Search for the cell housing the specified text and yield its (X, Y) center coordinate. 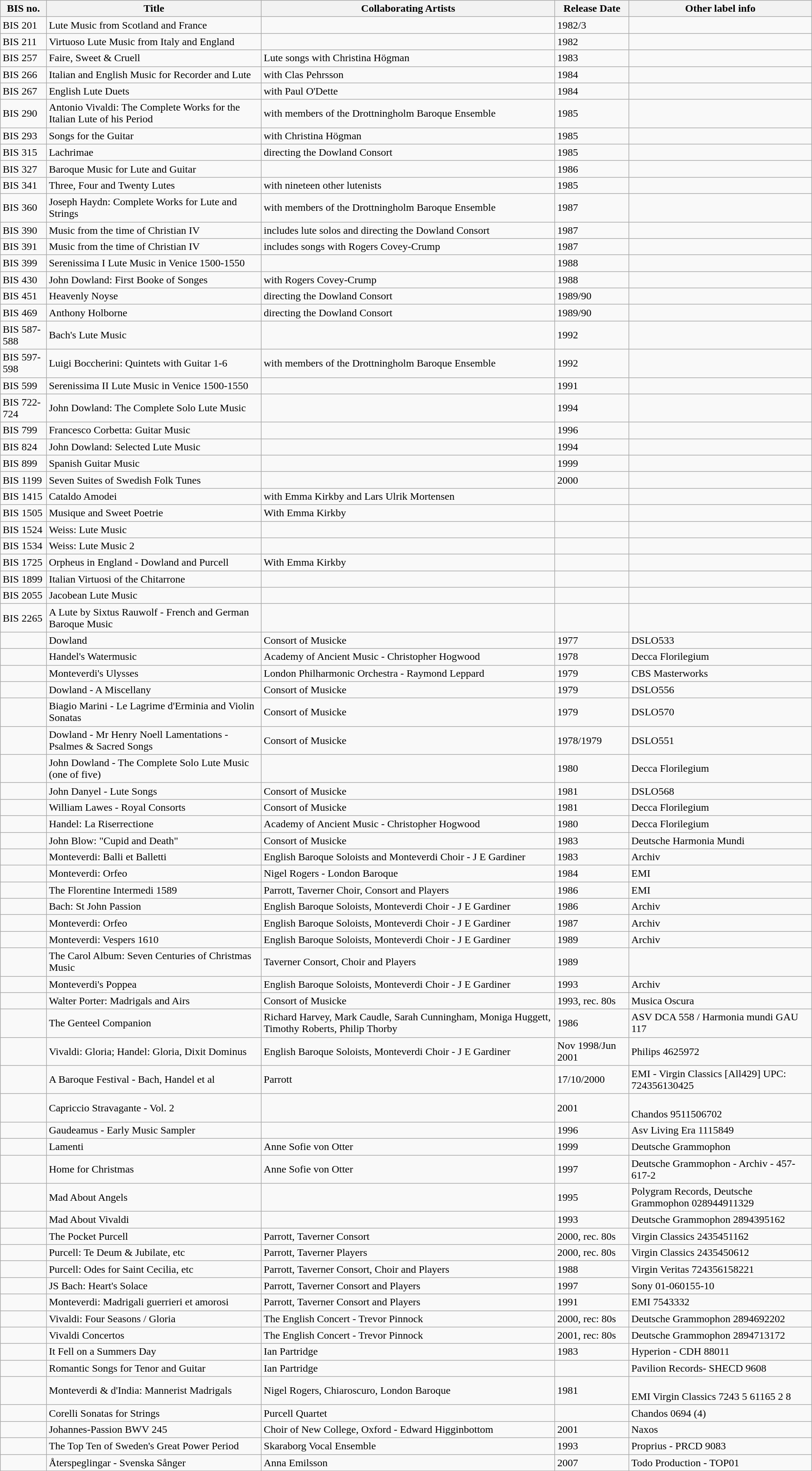
2000, rec: 80s (592, 1319)
Lute songs with Christina Högman (409, 58)
English Lute Duets (154, 91)
Dowland - A Miscellany (154, 690)
Handel's Watermusic (154, 657)
John Blow: "Cupid and Death" (154, 840)
includes lute solos and directing the Dowland Consort (409, 230)
BIS 201 (23, 25)
Richard Harvey, Mark Caudle, Sarah Cunningham, Moniga Huggett, Timothy Roberts, Philip Thorby (409, 1023)
2000 (592, 480)
Lamenti (154, 1147)
Monteverdi: Vespers 1610 (154, 940)
The Genteel Companion (154, 1023)
Baroque Music for Lute and Guitar (154, 169)
Italian Virtuosi of the Chitarrone (154, 579)
BIS 599 (23, 386)
Serenissima I Lute Music in Venice 1500-1550 (154, 263)
Vivaldi: Four Seasons / Gloria (154, 1319)
John Dowland - The Complete Solo Lute Music (one of five) (154, 769)
Pavilion Records- SHECD 9608 (720, 1368)
Nov 1998/Jun 2001 (592, 1052)
William Lawes - Royal Consorts (154, 807)
includes songs with Rogers Covey-Crump (409, 247)
EMI - Virgin Classics [All429] UPC: 724356130425 (720, 1079)
Cataldo Amodei (154, 496)
Gaudeamus - Early Music Sampler (154, 1130)
Chandos 0694 (4) (720, 1413)
Capriccio Stravagante - Vol. 2 (154, 1108)
Purcell Quartet (409, 1413)
Jacobean Lute Music (154, 596)
Todo Production - TOP01 (720, 1462)
John Dowland: Selected Lute Music (154, 447)
BIS 257 (23, 58)
The Top Ten of Sweden's Great Power Period (154, 1446)
John Danyel - Lute Songs (154, 791)
BIS 2055 (23, 596)
John Dowland: The Complete Solo Lute Music (154, 408)
1978 (592, 657)
Joseph Haydn: Complete Works for Lute and Strings (154, 207)
Mad About Angels (154, 1197)
Deutsche Harmonia Mundi (720, 840)
Choir of New College, Oxford - Edward Higginbottom (409, 1429)
BIS no. (23, 9)
with Paul O'Dette (409, 91)
Monteverdi & d'India: Mannerist Madrigals (154, 1391)
It Fell on a Summers Day (154, 1352)
Virgin Veritas 724356158221 (720, 1269)
A Lute by Sixtus Rauwolf - French and German Baroque Music (154, 618)
Title (154, 9)
17/10/2000 (592, 1079)
CBS Masterworks (720, 673)
BIS 293 (23, 136)
Återspeglingar - Svenska Sånger (154, 1462)
Deutsche Grammophon (720, 1147)
Lute Music from Scotland and France (154, 25)
Monteverdi: Madrigali guerrieri et amorosi (154, 1302)
Luigi Boccherini: Quintets with Guitar 1-6 (154, 364)
Parrott, Taverner Consort, Choir and Players (409, 1269)
DSLO556 (720, 690)
BIS 290 (23, 114)
Deutsche Grammophon - Archiv - 457-617-2 (720, 1169)
BIS 1505 (23, 513)
Antonio Vivaldi: The Complete Works for the Italian Lute of his Period (154, 114)
2001, rec: 80s (592, 1335)
BIS 211 (23, 42)
Handel: La Riserrectione (154, 824)
BIS 1199 (23, 480)
with Rogers Covey-Crump (409, 280)
Mad About Vivaldi (154, 1220)
1995 (592, 1197)
Home for Christmas (154, 1169)
BIS 722-724 (23, 408)
BIS 430 (23, 280)
A Baroque Festival - Bach, Handel et al (154, 1079)
BIS 315 (23, 152)
Vivaldi Concertos (154, 1335)
BIS 1524 (23, 530)
Vivaldi: Gloria; Handel: Gloria, Dixit Dominus (154, 1052)
Polygram Records, Deutsche Grammophon 028944911329 (720, 1197)
Monteverdi: Balli et Balletti (154, 857)
DSLO568 (720, 791)
Anthony Holborne (154, 313)
John Dowland: First Booke of Songes (154, 280)
BIS 1725 (23, 563)
Bach: St John Passion (154, 907)
BIS 469 (23, 313)
Musique and Sweet Poetrie (154, 513)
BIS 587-588 (23, 335)
BIS 391 (23, 247)
Italian and English Music for Recorder and Lute (154, 75)
Biagio Marini - Le Lagrime d'Erminia and Violin Sonatas (154, 712)
1982 (592, 42)
BIS 451 (23, 296)
1982/3 (592, 25)
2007 (592, 1462)
Naxos (720, 1429)
Johannes-Passion BWV 245 (154, 1429)
with Emma Kirkby and Lars Ulrik Mortensen (409, 496)
Purcell: Odes for Saint Cecilia, etc (154, 1269)
BIS 1534 (23, 546)
BIS 327 (23, 169)
Parrott, Taverner Consort (409, 1236)
1977 (592, 640)
Proprius - PRCD 9083 (720, 1446)
Monteverdi's Poppea (154, 984)
BIS 1899 (23, 579)
EMI Virgin Classics 7243 5 61165 2 8 (720, 1391)
Deutsche Grammophon 2894395162 (720, 1220)
Purcell: Te Deum & Jubilate, etc (154, 1253)
Virgin Classics 2435451162 (720, 1236)
Bach's Lute Music (154, 335)
BIS 597-598 (23, 364)
Francesco Corbetta: Guitar Music (154, 430)
Romantic Songs for Tenor and Guitar (154, 1368)
BIS 824 (23, 447)
Release Date (592, 9)
Faire, Sweet & Cruell (154, 58)
Sony 01-060155-10 (720, 1286)
Other label info (720, 9)
Parrott, Taverner Players (409, 1253)
Lachrimae (154, 152)
Dowland (154, 640)
BIS 799 (23, 430)
with nineteen other lutenists (409, 185)
DSLO570 (720, 712)
Monteverdi's Ulysses (154, 673)
Walter Porter: Madrigals and Airs (154, 1001)
London Philharmonic Orchestra - Raymond Leppard (409, 673)
Spanish Guitar Music (154, 463)
1993, rec. 80s (592, 1001)
The Carol Album: Seven Centuries of Christmas Music (154, 962)
Deutsche Grammophon 2894713172 (720, 1335)
with Christina Högman (409, 136)
JS Bach: Heart's Solace (154, 1286)
Anna Emilsson (409, 1462)
Taverner Consort, Choir and Players (409, 962)
Parrott, Taverner Choir, Consort and Players (409, 890)
Songs for the Guitar (154, 136)
Corelli Sonatas for Strings (154, 1413)
Weiss: Lute Music 2 (154, 546)
BIS 267 (23, 91)
BIS 1415 (23, 496)
Heavenly Noyse (154, 296)
BIS 399 (23, 263)
Nigel Rogers, Chiaroscuro, London Baroque (409, 1391)
Collaborating Artists (409, 9)
BIS 266 (23, 75)
Deutsche Grammophon 2894692202 (720, 1319)
Parrott (409, 1079)
Three, Four and Twenty Lutes (154, 185)
The Florentine Intermedi 1589 (154, 890)
with Clas Pehrsson (409, 75)
Seven Suites of Swedish Folk Tunes (154, 480)
The Pocket Purcell (154, 1236)
Musica Oscura (720, 1001)
1978/1979 (592, 740)
Philips 4625972 (720, 1052)
Virgin Classics 2435450612 (720, 1253)
Orpheus in England - Dowland and Purcell (154, 563)
Weiss: Lute Music (154, 530)
BIS 899 (23, 463)
English Baroque Soloists and Monteverdi Choir - J E Gardiner (409, 857)
EMI 7543332 (720, 1302)
Asv Living Era 1115849 (720, 1130)
DSLO551 (720, 740)
Chandos 9511506702 (720, 1108)
BIS 390 (23, 230)
ASV DCA 558 / Harmonia mundi GAU 117 (720, 1023)
BIS 360 (23, 207)
Nigel Rogers - London Baroque (409, 874)
Virtuoso Lute Music from Italy and England (154, 42)
BIS 2265 (23, 618)
Hyperion - CDH 88011 (720, 1352)
DSLO533 (720, 640)
Serenissima II Lute Music in Venice 1500-1550 (154, 386)
Dowland - Mr Henry Noell Lamentations - Psalmes & Sacred Songs (154, 740)
BIS 341 (23, 185)
Skaraborg Vocal Ensemble (409, 1446)
